Output the (x, y) coordinate of the center of the cell containing the given text.  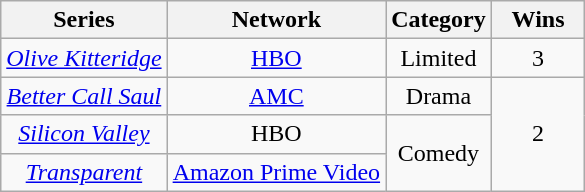
Drama (439, 96)
Limited (439, 58)
Olive Kitteridge (84, 58)
Transparent (84, 172)
Better Call Saul (84, 96)
2 (538, 134)
Category (439, 20)
Amazon Prime Video (276, 172)
3 (538, 58)
Network (276, 20)
AMC (276, 96)
Comedy (439, 153)
Wins (538, 20)
Series (84, 20)
Silicon Valley (84, 134)
